Extract the (X, Y) coordinate from the center of the cell holding the provided text.  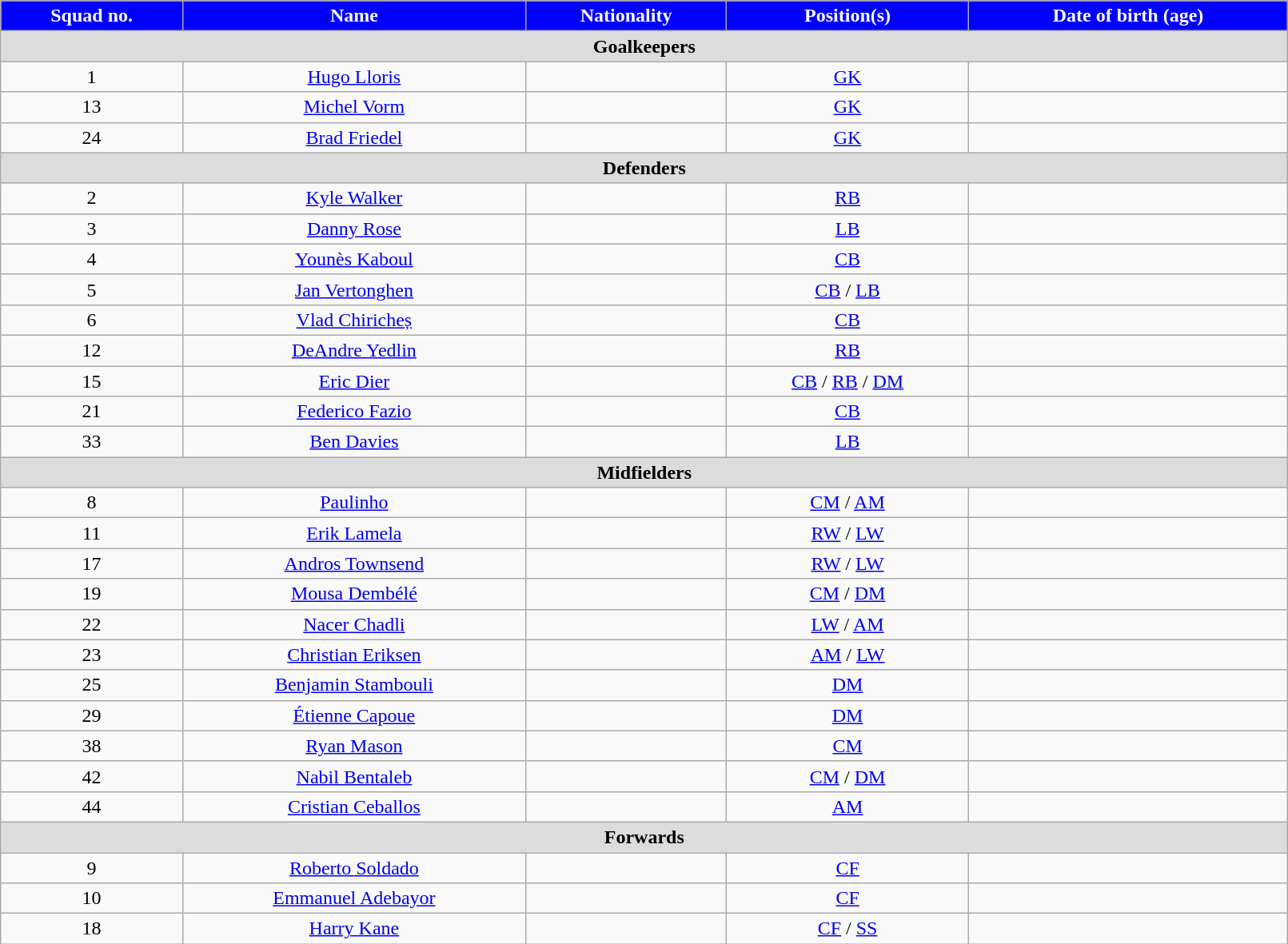
22 (92, 624)
CB / LB (847, 289)
Nacer Chadli (353, 624)
CF / SS (847, 929)
Midfielders (644, 472)
Erik Lamela (353, 533)
Date of birth (age) (1128, 16)
Danny Rose (353, 229)
38 (92, 746)
19 (92, 594)
12 (92, 350)
23 (92, 655)
Mousa Dembélé (353, 594)
Étienne Capoue (353, 715)
17 (92, 564)
Position(s) (847, 16)
Emmanuel Adebayor (353, 898)
Defenders (644, 168)
Brad Friedel (353, 137)
Nabil Bentaleb (353, 776)
Nationality (626, 16)
9 (92, 867)
4 (92, 259)
Roberto Soldado (353, 867)
Younès Kaboul (353, 259)
Ryan Mason (353, 746)
Hugo Lloris (353, 77)
2 (92, 198)
1 (92, 77)
15 (92, 381)
Goalkeepers (644, 46)
Name (353, 16)
21 (92, 412)
8 (92, 503)
CM / AM (847, 503)
Cristian Ceballos (353, 807)
3 (92, 229)
Christian Eriksen (353, 655)
AM / LW (847, 655)
Jan Vertonghen (353, 289)
Paulinho (353, 503)
18 (92, 929)
CB / RB / DM (847, 381)
Kyle Walker (353, 198)
Vlad Chiricheș (353, 320)
13 (92, 107)
24 (92, 137)
AM (847, 807)
5 (92, 289)
Federico Fazio (353, 412)
Squad no. (92, 16)
DeAndre Yedlin (353, 350)
33 (92, 442)
Eric Dier (353, 381)
Harry Kane (353, 929)
LW / AM (847, 624)
Andros Townsend (353, 564)
6 (92, 320)
42 (92, 776)
29 (92, 715)
Michel Vorm (353, 107)
Benjamin Stambouli (353, 685)
25 (92, 685)
10 (92, 898)
11 (92, 533)
44 (92, 807)
CM (847, 746)
Forwards (644, 837)
Ben Davies (353, 442)
